Provide the [X, Y] coordinate of the cell's center where the given text is located.  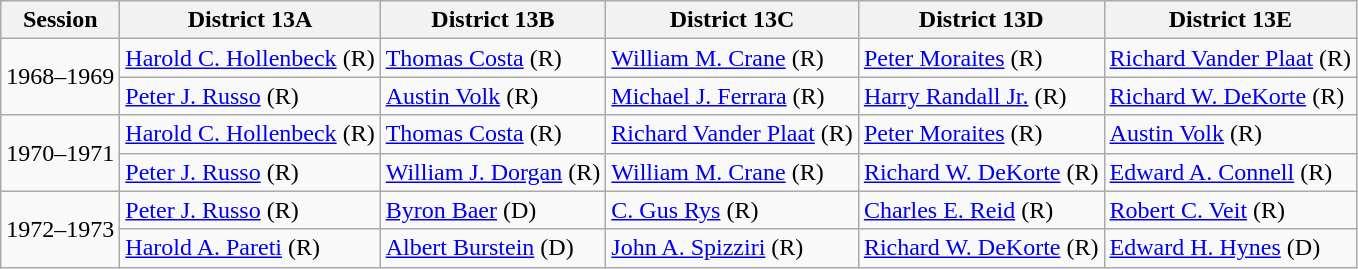
Harold A. Pareti (R) [250, 248]
C. Gus Rys (R) [732, 210]
William J. Dorgan (R) [493, 172]
1968–1969 [60, 77]
Harry Randall Jr. (R) [981, 96]
1972–1973 [60, 229]
District 13C [732, 20]
District 13A [250, 20]
Charles E. Reid (R) [981, 210]
Edward H. Hynes (D) [1230, 248]
Albert Burstein (D) [493, 248]
Michael J. Ferrara (R) [732, 96]
District 13D [981, 20]
John A. Spizziri (R) [732, 248]
Session [60, 20]
District 13B [493, 20]
1970–1971 [60, 153]
District 13E [1230, 20]
Edward A. Connell (R) [1230, 172]
Robert C. Veit (R) [1230, 210]
Byron Baer (D) [493, 210]
